Determine the (x, y) coordinate at the center of the cell enclosing the given text.  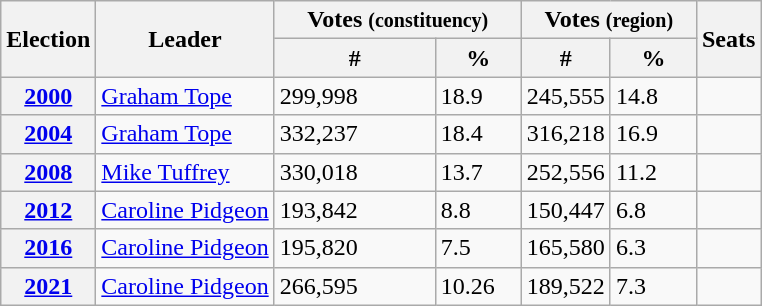
16.9 (653, 134)
13.7 (478, 172)
6.3 (653, 248)
Votes (constituency) (398, 20)
165,580 (566, 248)
299,998 (354, 96)
2008 (48, 172)
11.2 (653, 172)
Election (48, 39)
2000 (48, 96)
2021 (48, 286)
8.8 (478, 210)
Leader (185, 39)
332,237 (354, 134)
193,842 (354, 210)
252,556 (566, 172)
7.3 (653, 286)
266,595 (354, 286)
2016 (48, 248)
2012 (48, 210)
Mike Tuffrey (185, 172)
Votes (region) (608, 20)
7.5 (478, 248)
330,018 (354, 172)
316,218 (566, 134)
195,820 (354, 248)
10.26 (478, 286)
18.9 (478, 96)
18.4 (478, 134)
Seats (728, 39)
14.8 (653, 96)
2004 (48, 134)
245,555 (566, 96)
150,447 (566, 210)
189,522 (566, 286)
6.8 (653, 210)
